Identify which cell holds the provided text, then report its (X, Y) central coordinate. 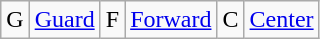
Center (282, 20)
Forward (171, 20)
F (112, 20)
C (230, 20)
G (15, 20)
Guard (64, 20)
